Detect which cell encompasses the target text, then output its [x, y] center coordinate. 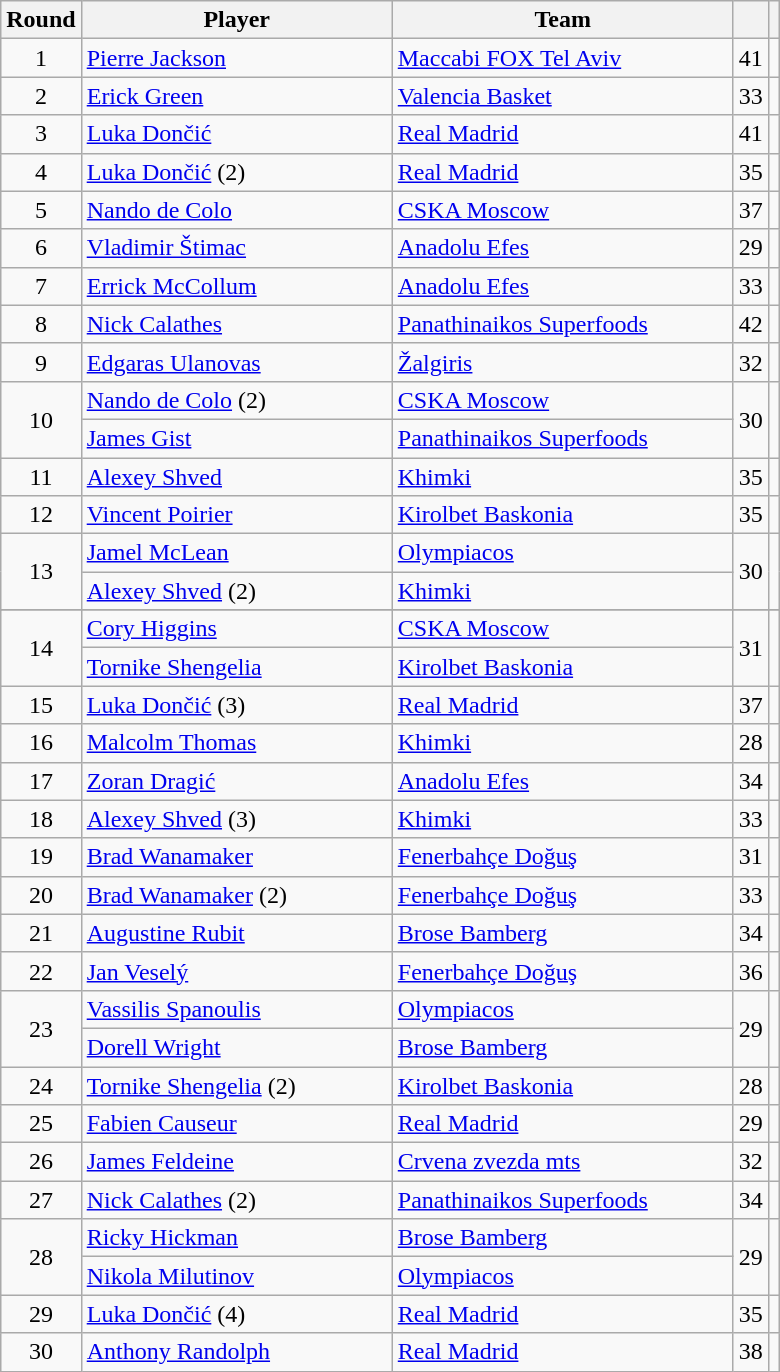
Luka Dončić (2) [236, 172]
27 [41, 1200]
Jamel McLean [236, 553]
22 [41, 971]
Team [562, 20]
13 [41, 572]
Cory Higgins [236, 629]
Alexey Shved (2) [236, 591]
1 [41, 58]
Player [236, 20]
Maccabi FOX Tel Aviv [562, 58]
42 [750, 324]
Crvena zvezda mts [562, 1162]
19 [41, 857]
Malcolm Thomas [236, 743]
25 [41, 1124]
Edgaras Ulanovas [236, 362]
17 [41, 781]
Luka Dončić [236, 134]
10 [41, 419]
24 [41, 1085]
23 [41, 1028]
Zoran Dragić [236, 781]
Vassilis Spanoulis [236, 1009]
20 [41, 895]
8 [41, 324]
Brad Wanamaker (2) [236, 895]
Dorell Wright [236, 1047]
26 [41, 1162]
Pierre Jackson [236, 58]
5 [41, 210]
Brad Wanamaker [236, 857]
2 [41, 96]
7 [41, 286]
Erick Green [236, 96]
9 [41, 362]
18 [41, 819]
36 [750, 971]
Fabien Causeur [236, 1124]
12 [41, 515]
Tornike Shengelia (2) [236, 1085]
Žalgiris [562, 362]
Luka Dončić (3) [236, 705]
Errick McCollum [236, 286]
Alexey Shved (3) [236, 819]
Anthony Randolph [236, 1352]
Valencia Basket [562, 96]
Jan Veselý [236, 971]
16 [41, 743]
6 [41, 248]
21 [41, 933]
Luka Dončić (4) [236, 1314]
Vincent Poirier [236, 515]
Alexey Shved [236, 477]
4 [41, 172]
Round [41, 20]
James Feldeine [236, 1162]
Nando de Colo [236, 210]
Nikola Milutinov [236, 1276]
Tornike Shengelia [236, 667]
Nick Calathes [236, 324]
Vladimir Štimac [236, 248]
James Gist [236, 438]
Augustine Rubit [236, 933]
11 [41, 477]
14 [41, 648]
3 [41, 134]
38 [750, 1352]
Nick Calathes (2) [236, 1200]
Ricky Hickman [236, 1238]
Nando de Colo (2) [236, 400]
15 [41, 705]
